Pinpoint the cell where the given text exists, returning its [X, Y] midpoint coordinate. 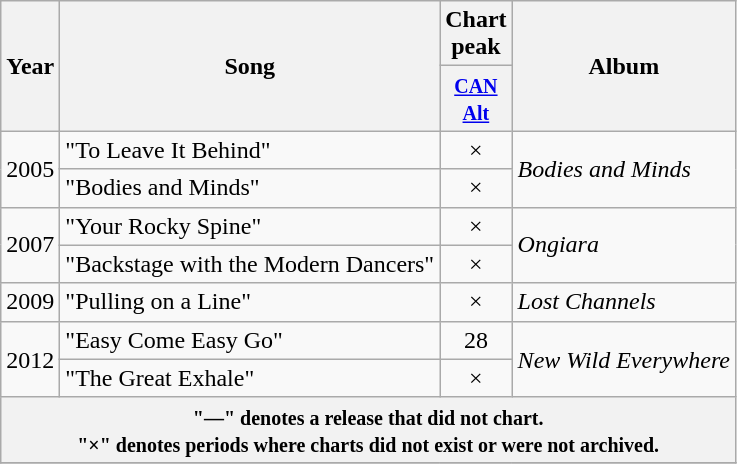
"Bodies and Minds" [250, 188]
Year [30, 66]
2009 [30, 302]
Lost Channels [624, 302]
"To Leave It Behind" [250, 150]
CANAlt [476, 98]
"Backstage with the Modern Dancers" [250, 264]
Ongiara [624, 245]
"Your Rocky Spine" [250, 226]
Album [624, 66]
Bodies and Minds [624, 169]
"—" denotes a release that did not chart."×" denotes periods where charts did not exist or were not archived. [368, 430]
Chart peak [476, 34]
"The Great Exhale" [250, 378]
2012 [30, 359]
New Wild Everywhere [624, 359]
"Easy Come Easy Go" [250, 340]
2007 [30, 245]
28 [476, 340]
2005 [30, 169]
Song [250, 66]
"Pulling on a Line" [250, 302]
